Find where the given text appears and provide that cell's center as (x, y) coordinate. 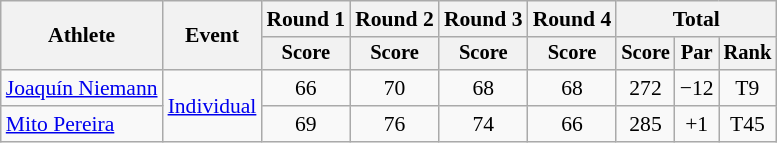
70 (394, 88)
Mito Pereira (82, 124)
69 (306, 124)
Par (697, 54)
272 (645, 88)
Round 4 (572, 19)
Total (696, 19)
74 (484, 124)
Round 1 (306, 19)
285 (645, 124)
Joaquín Niemann (82, 88)
T9 (748, 88)
Athlete (82, 36)
Individual (212, 106)
Round 3 (484, 19)
+1 (697, 124)
76 (394, 124)
−12 (697, 88)
Event (212, 36)
Round 2 (394, 19)
T45 (748, 124)
Rank (748, 54)
